Determine the [X, Y] coordinate at the center of the cell enclosing the given text.  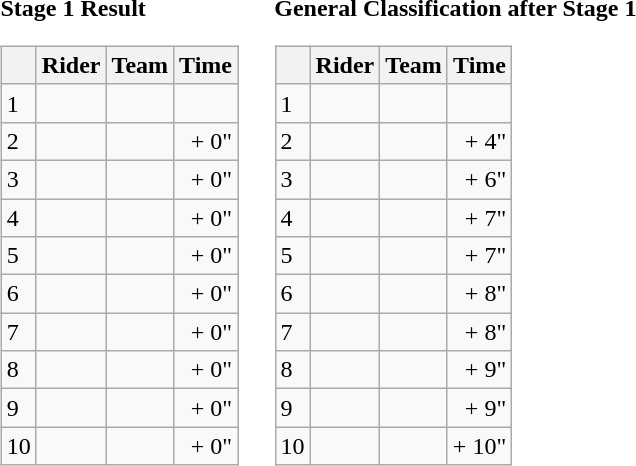
+ 10" [479, 446]
+ 4" [479, 141]
+ 6" [479, 179]
